Determine the (x, y) coordinate at the center of the cell enclosing the given text.  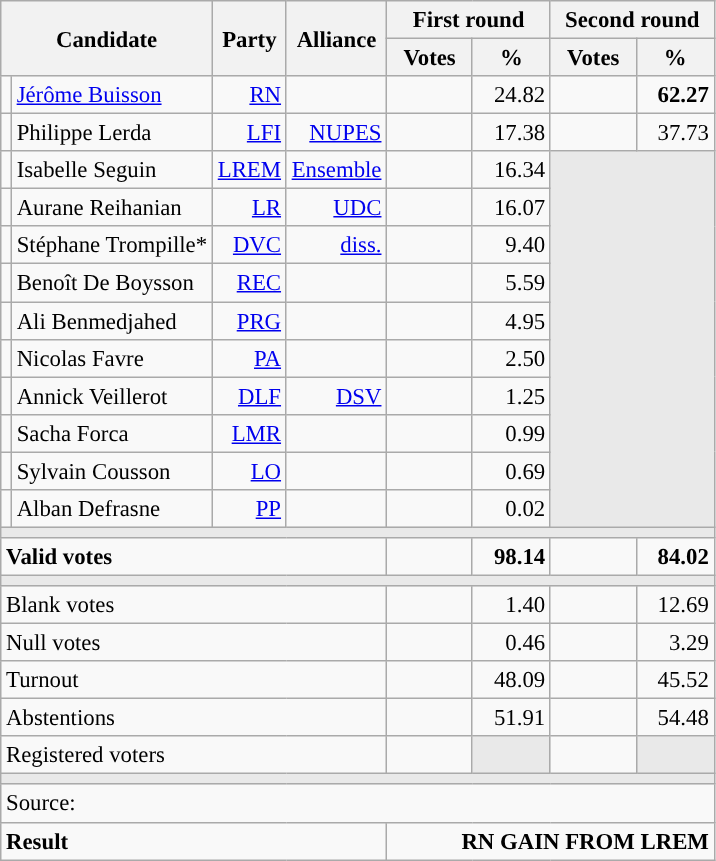
12.69 (675, 605)
Abstentions (194, 718)
DSV (336, 396)
Candidate (107, 38)
0.46 (511, 643)
Philippe Lerda (112, 133)
Jérôme Buisson (112, 95)
Sacha Forca (112, 433)
Alban Defrasne (112, 509)
16.34 (511, 170)
RN (249, 95)
98.14 (511, 557)
REC (249, 283)
0.69 (511, 471)
LMR (249, 433)
0.99 (511, 433)
PRG (249, 321)
UDC (336, 208)
LREM (249, 170)
84.02 (675, 557)
51.91 (511, 718)
diss. (336, 245)
2.50 (511, 358)
9.40 (511, 245)
DLF (249, 396)
DVC (249, 245)
LR (249, 208)
First round (469, 20)
LFI (249, 133)
Null votes (194, 643)
48.09 (511, 680)
NUPES (336, 133)
Sylvain Cousson (112, 471)
Benoît De Boysson (112, 283)
PP (249, 509)
0.02 (511, 509)
Source: (358, 804)
Registered voters (194, 755)
1.25 (511, 396)
Ali Benmedjahed (112, 321)
5.59 (511, 283)
4.95 (511, 321)
Result (194, 841)
PA (249, 358)
Nicolas Favre (112, 358)
Party (249, 38)
54.48 (675, 718)
17.38 (511, 133)
Turnout (194, 680)
62.27 (675, 95)
LO (249, 471)
Valid votes (194, 557)
37.73 (675, 133)
Stéphane Trompille* (112, 245)
1.40 (511, 605)
RN GAIN FROM LREM (550, 841)
3.29 (675, 643)
24.82 (511, 95)
Isabelle Seguin (112, 170)
Second round (632, 20)
Annick Veillerot (112, 396)
Alliance (336, 38)
Blank votes (194, 605)
45.52 (675, 680)
Ensemble (336, 170)
16.07 (511, 208)
Aurane Reihanian (112, 208)
